For the text-containing cell, return its midpoint in (X, Y) coordinate format. 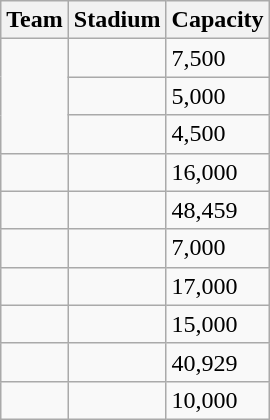
4,500 (218, 134)
40,929 (218, 362)
17,000 (218, 286)
Team (35, 20)
15,000 (218, 324)
Capacity (218, 20)
5,000 (218, 96)
16,000 (218, 172)
7,000 (218, 248)
10,000 (218, 400)
7,500 (218, 58)
48,459 (218, 210)
Stadium (117, 20)
